Capture the cell that displays the provided text and extract its (X, Y) central coordinate. 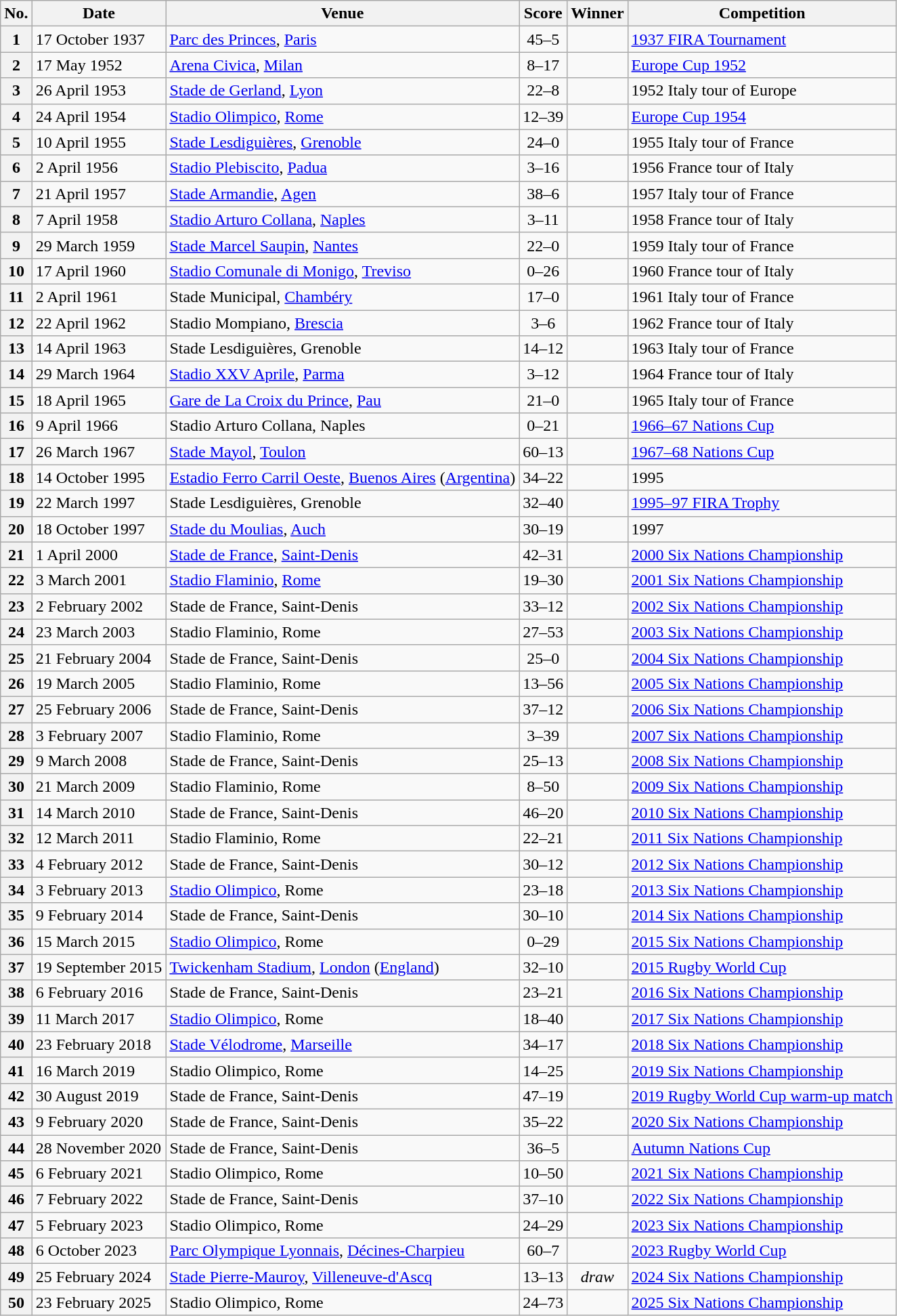
Autumn Nations Cup (762, 1148)
25–13 (543, 761)
2010 Six Nations Championship (762, 813)
1959 Italy tour of France (762, 245)
1960 France tour of Italy (762, 271)
26 (16, 683)
21 March 2009 (99, 787)
34–22 (543, 477)
6 February 2021 (99, 1174)
17 (16, 452)
2011 Six Nations Championship (762, 839)
1963 Italy tour of France (762, 349)
26 March 1967 (99, 452)
Competition (762, 14)
24–73 (543, 1302)
60–13 (543, 452)
Estadio Ferro Carril Oeste, Buenos Aires (Argentina) (343, 477)
Parc des Princes, Paris (343, 39)
29 (16, 761)
9 (16, 245)
42 (16, 1096)
26 April 1953 (99, 91)
30–12 (543, 864)
18 (16, 477)
34–17 (543, 1044)
15 (16, 400)
10 (16, 271)
Stade Pierre-Mauroy, Villeneuve-d'Ascq (343, 1277)
16 (16, 426)
37 (16, 967)
1955 Italy tour of France (762, 142)
17 October 1937 (99, 39)
6 February 2016 (99, 993)
2015 Rugby World Cup (762, 967)
1995 (762, 477)
19 September 2015 (99, 967)
2020 Six Nations Championship (762, 1122)
19 March 2005 (99, 683)
5 (16, 142)
19 (16, 503)
18–40 (543, 1019)
25–0 (543, 658)
14 October 1995 (99, 477)
2007 Six Nations Championship (762, 735)
9 February 2020 (99, 1122)
6 October 2023 (99, 1251)
2013 Six Nations Championship (762, 890)
12 (16, 323)
7 February 2022 (99, 1200)
0–21 (543, 426)
2019 Six Nations Championship (762, 1070)
10 April 1955 (99, 142)
35–22 (543, 1122)
32–40 (543, 503)
50 (16, 1302)
2014 Six Nations Championship (762, 916)
13 (16, 349)
6 (16, 168)
9 March 2008 (99, 761)
No. (16, 14)
23 (16, 606)
0–26 (543, 271)
0–29 (543, 941)
Winner (597, 14)
13–13 (543, 1277)
22 (16, 580)
14–25 (543, 1070)
37–12 (543, 709)
14–12 (543, 349)
19–30 (543, 580)
8 (16, 219)
7 April 1958 (99, 219)
1965 Italy tour of France (762, 400)
1967–68 Nations Cup (762, 452)
3 February 2007 (99, 735)
29 March 1959 (99, 245)
42–31 (543, 555)
33 (16, 864)
10–50 (543, 1174)
1966–67 Nations Cup (762, 426)
5 February 2023 (99, 1225)
draw (597, 1277)
Stadio Plebiscito, Padua (343, 168)
17 May 1952 (99, 65)
1 (16, 39)
2 February 2002 (99, 606)
30 August 2019 (99, 1096)
8–17 (543, 65)
2005 Six Nations Championship (762, 683)
18 October 1997 (99, 529)
2000 Six Nations Championship (762, 555)
60–7 (543, 1251)
1956 France tour of Italy (762, 168)
Stade Municipal, Chambéry (343, 297)
17 April 1960 (99, 271)
Twickenham Stadium, London (England) (343, 967)
41 (16, 1070)
40 (16, 1044)
48 (16, 1251)
21 (16, 555)
Stade Marcel Saupin, Nantes (343, 245)
46 (16, 1200)
2 April 1961 (99, 297)
Venue (343, 14)
2004 Six Nations Championship (762, 658)
22 April 1962 (99, 323)
30–10 (543, 916)
25 February 2024 (99, 1277)
1964 France tour of Italy (762, 375)
3–12 (543, 375)
4 February 2012 (99, 864)
36 (16, 941)
16 March 2019 (99, 1070)
21–0 (543, 400)
2018 Six Nations Championship (762, 1044)
34 (16, 890)
Arena Civica, Milan (343, 65)
2021 Six Nations Championship (762, 1174)
1957 Italy tour of France (762, 194)
33–12 (543, 606)
Europe Cup 1952 (762, 65)
38–6 (543, 194)
2016 Six Nations Championship (762, 993)
Parc Olympique Lyonnais, Décines-Charpieu (343, 1251)
24 April 1954 (99, 116)
44 (16, 1148)
39 (16, 1019)
23–21 (543, 993)
Score (543, 14)
28 November 2020 (99, 1148)
Stadio Mompiano, Brescia (343, 323)
3–11 (543, 219)
2012 Six Nations Championship (762, 864)
22–0 (543, 245)
2 April 1956 (99, 168)
22–8 (543, 91)
2019 Rugby World Cup warm-up match (762, 1096)
2002 Six Nations Championship (762, 606)
Stadio XXV Aprile, Parma (343, 375)
12 March 2011 (99, 839)
1937 FIRA Tournament (762, 39)
17–0 (543, 297)
7 (16, 194)
2015 Six Nations Championship (762, 941)
23 March 2003 (99, 632)
Stade Armandie, Agen (343, 194)
46–20 (543, 813)
43 (16, 1122)
3 March 2001 (99, 580)
2001 Six Nations Championship (762, 580)
Stade du Moulias, Auch (343, 529)
2017 Six Nations Championship (762, 1019)
3–6 (543, 323)
29 March 1964 (99, 375)
47–19 (543, 1096)
1958 France tour of Italy (762, 219)
24 (16, 632)
Gare de La Croix du Prince, Pau (343, 400)
23–18 (543, 890)
24–29 (543, 1225)
25 (16, 658)
22 March 1997 (99, 503)
23 February 2025 (99, 1302)
Stade de Gerland, Lyon (343, 91)
15 March 2015 (99, 941)
3–39 (543, 735)
30 (16, 787)
49 (16, 1277)
31 (16, 813)
1961 Italy tour of France (762, 297)
35 (16, 916)
14 (16, 375)
2022 Six Nations Championship (762, 1200)
2009 Six Nations Championship (762, 787)
1997 (762, 529)
47 (16, 1225)
20 (16, 529)
Stade Vélodrome, Marseille (343, 1044)
4 (16, 116)
2008 Six Nations Championship (762, 761)
14 March 2010 (99, 813)
22–21 (543, 839)
27–53 (543, 632)
2 (16, 65)
18 April 1965 (99, 400)
1952 Italy tour of Europe (762, 91)
Stade Mayol, Toulon (343, 452)
27 (16, 709)
12–39 (543, 116)
11 March 2017 (99, 1019)
30–19 (543, 529)
32–10 (543, 967)
21 February 2004 (99, 658)
32 (16, 839)
25 February 2006 (99, 709)
45–5 (543, 39)
Date (99, 14)
36–5 (543, 1148)
21 April 1957 (99, 194)
37–10 (543, 1200)
3 February 2013 (99, 890)
9 February 2014 (99, 916)
13–56 (543, 683)
14 April 1963 (99, 349)
45 (16, 1174)
2024 Six Nations Championship (762, 1277)
3–16 (543, 168)
9 April 1966 (99, 426)
11 (16, 297)
1995–97 FIRA Trophy (762, 503)
38 (16, 993)
1962 France tour of Italy (762, 323)
2023 Six Nations Championship (762, 1225)
2025 Six Nations Championship (762, 1302)
28 (16, 735)
2006 Six Nations Championship (762, 709)
2003 Six Nations Championship (762, 632)
23 February 2018 (99, 1044)
Stadio Comunale di Monigo, Treviso (343, 271)
1 April 2000 (99, 555)
8–50 (543, 787)
3 (16, 91)
Europe Cup 1954 (762, 116)
24–0 (543, 142)
2023 Rugby World Cup (762, 1251)
